Find where the given text appears and provide that cell's center as [X, Y] coordinate. 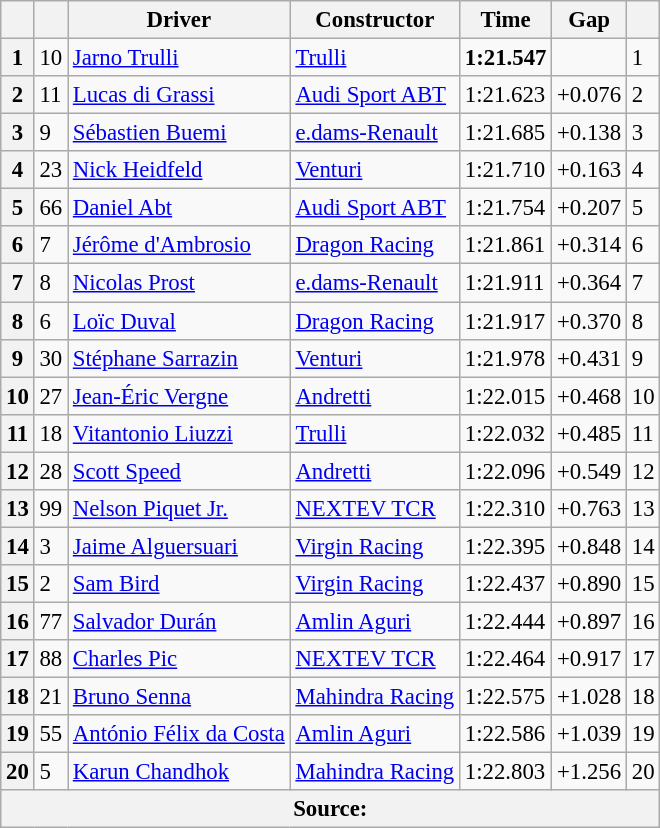
+0.917 [590, 659]
+1.039 [590, 734]
Salvador Durán [180, 621]
1:22.015 [505, 396]
27 [50, 396]
+1.256 [590, 772]
1:21.754 [505, 208]
21 [50, 697]
+0.897 [590, 621]
66 [50, 208]
1:21.710 [505, 170]
30 [50, 358]
1:22.310 [505, 509]
Stéphane Sarrazin [180, 358]
+0.314 [590, 245]
+0.763 [590, 509]
Daniel Abt [180, 208]
Nelson Piquet Jr. [180, 509]
Time [505, 20]
1:22.444 [505, 621]
+0.485 [590, 433]
+1.028 [590, 697]
+0.370 [590, 321]
+0.138 [590, 133]
1:22.437 [505, 584]
+0.364 [590, 283]
Jarno Trulli [180, 58]
Vitantonio Liuzzi [180, 433]
Jean-Éric Vergne [180, 396]
1:22.575 [505, 697]
+0.431 [590, 358]
Karun Chandhok [180, 772]
1:21.623 [505, 95]
28 [50, 471]
+0.848 [590, 546]
+0.549 [590, 471]
Jérôme d'Ambrosio [180, 245]
1:21.978 [505, 358]
Nicolas Prost [180, 283]
+0.207 [590, 208]
1:22.464 [505, 659]
Gap [590, 20]
Lucas di Grassi [180, 95]
Bruno Senna [180, 697]
Loïc Duval [180, 321]
88 [50, 659]
+0.890 [590, 584]
1:22.096 [505, 471]
Charles Pic [180, 659]
Nick Heidfeld [180, 170]
1:22.586 [505, 734]
Driver [180, 20]
Jaime Alguersuari [180, 546]
77 [50, 621]
António Félix da Costa [180, 734]
Scott Speed [180, 471]
Sébastien Buemi [180, 133]
Sam Bird [180, 584]
1:21.547 [505, 58]
+0.163 [590, 170]
55 [50, 734]
+0.468 [590, 396]
1:21.911 [505, 283]
1:21.685 [505, 133]
1:22.395 [505, 546]
Constructor [374, 20]
+0.076 [590, 95]
1:21.861 [505, 245]
99 [50, 509]
23 [50, 170]
Source: [330, 809]
1:22.803 [505, 772]
1:21.917 [505, 321]
1:22.032 [505, 433]
